Identify which cell holds the provided text, then report its (X, Y) central coordinate. 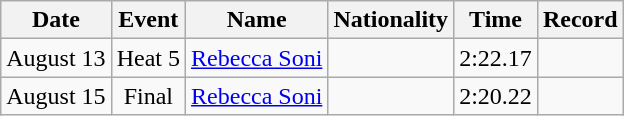
2:22.17 (496, 58)
Time (496, 20)
Record (580, 20)
Heat 5 (148, 58)
August 13 (56, 58)
Final (148, 96)
Nationality (391, 20)
2:20.22 (496, 96)
Date (56, 20)
Name (257, 20)
August 15 (56, 96)
Event (148, 20)
